Return (X, Y) of the center of cell containing provided text 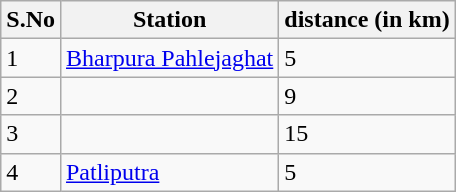
distance (in km) (367, 20)
15 (367, 134)
9 (367, 96)
Patliputra (169, 172)
4 (31, 172)
Station (169, 20)
Bharpura Pahlejaghat (169, 58)
1 (31, 58)
3 (31, 134)
2 (31, 96)
S.No (31, 20)
